Pinpoint the cell where the given text exists, returning its [X, Y] midpoint coordinate. 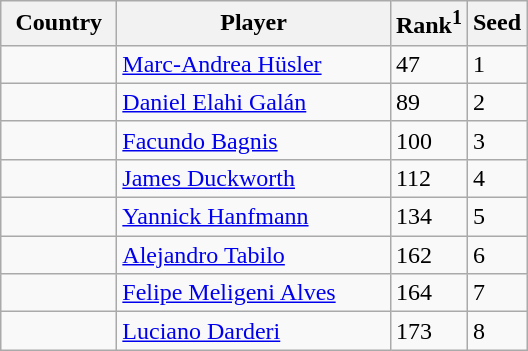
Country [59, 24]
Marc-Andrea Hüsler [254, 64]
134 [428, 217]
5 [496, 217]
Facundo Bagnis [254, 140]
47 [428, 64]
7 [496, 293]
164 [428, 293]
3 [496, 140]
2 [496, 102]
Felipe Meligeni Alves [254, 293]
112 [428, 178]
8 [496, 331]
1 [496, 64]
Daniel Elahi Galán [254, 102]
4 [496, 178]
100 [428, 140]
Yannick Hanfmann [254, 217]
Player [254, 24]
Luciano Darderi [254, 331]
Rank1 [428, 24]
162 [428, 255]
89 [428, 102]
173 [428, 331]
Seed [496, 24]
6 [496, 255]
James Duckworth [254, 178]
Alejandro Tabilo [254, 255]
